For the text-containing cell, return its midpoint in [x, y] coordinate format. 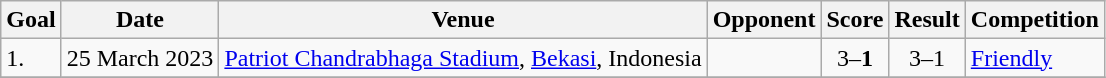
Result [927, 20]
Goal [31, 20]
Friendly [1034, 58]
1. [31, 58]
25 March 2023 [140, 58]
Patriot Chandrabhaga Stadium, Bekasi, Indonesia [463, 58]
Competition [1034, 20]
Score [855, 20]
Venue [463, 20]
Date [140, 20]
Opponent [764, 20]
